Output the (x, y) coordinate of the center of the cell containing the given text.  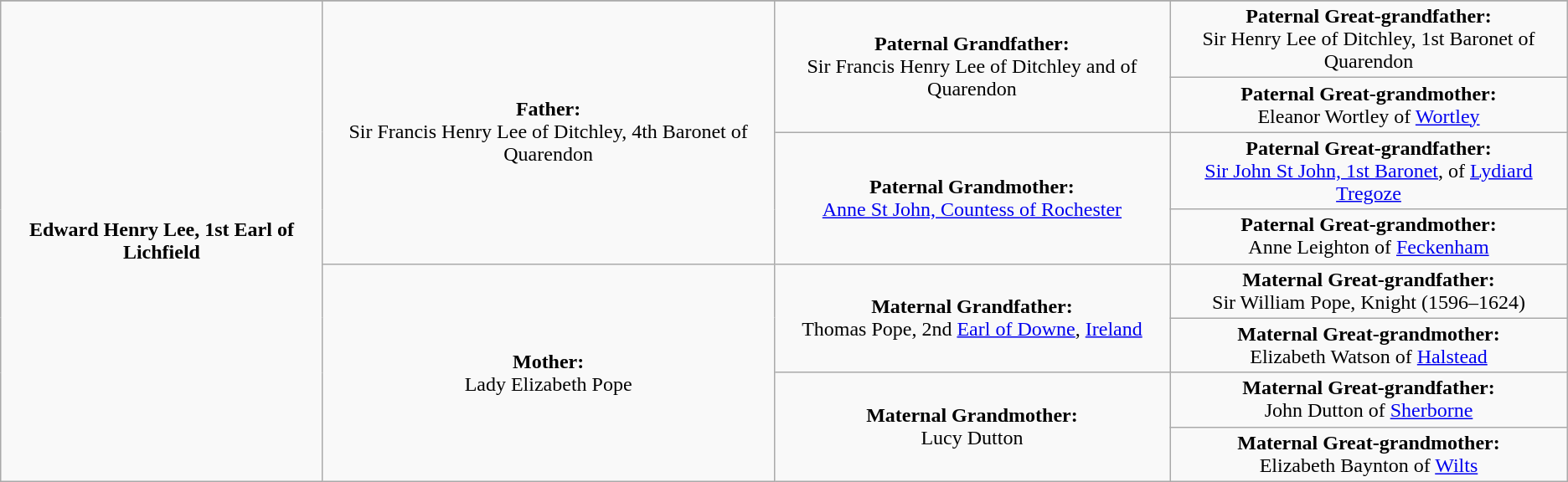
Paternal Great-grandfather:Sir Henry Lee of Ditchley, 1st Baronet of Quarendon (1369, 39)
Mother:Lady Elizabeth Pope (548, 372)
Paternal Grandmother:Anne St John, Countess of Rochester (972, 197)
Maternal Great-grandfather:Sir William Pope, Knight (1596–1624) (1369, 291)
Maternal Grandmother:Lucy Dutton (972, 427)
Maternal Grandfather:Thomas Pope, 2nd Earl of Downe, Ireland (972, 318)
Paternal Great-grandfather:Sir John St John, 1st Baronet, of Lydiard Tregoze (1369, 171)
Paternal Great-grandmother:Eleanor Wortley of Wortley (1369, 105)
Edward Henry Lee, 1st Earl of Lichfield (162, 241)
Maternal Great-grandmother:Elizabeth Watson of Halstead (1369, 345)
Maternal Great-grandfather:John Dutton of Sherborne (1369, 400)
Paternal Grandfather:Sir Francis Henry Lee of Ditchley and of Quarendon (972, 67)
Father:Sir Francis Henry Lee of Ditchley, 4th Baronet of Quarendon (548, 132)
Maternal Great-grandmother:Elizabeth Baynton of Wilts (1369, 454)
Paternal Great-grandmother:Anne Leighton of Feckenham (1369, 236)
